Find where the given text appears and provide that cell's center as [x, y] coordinate. 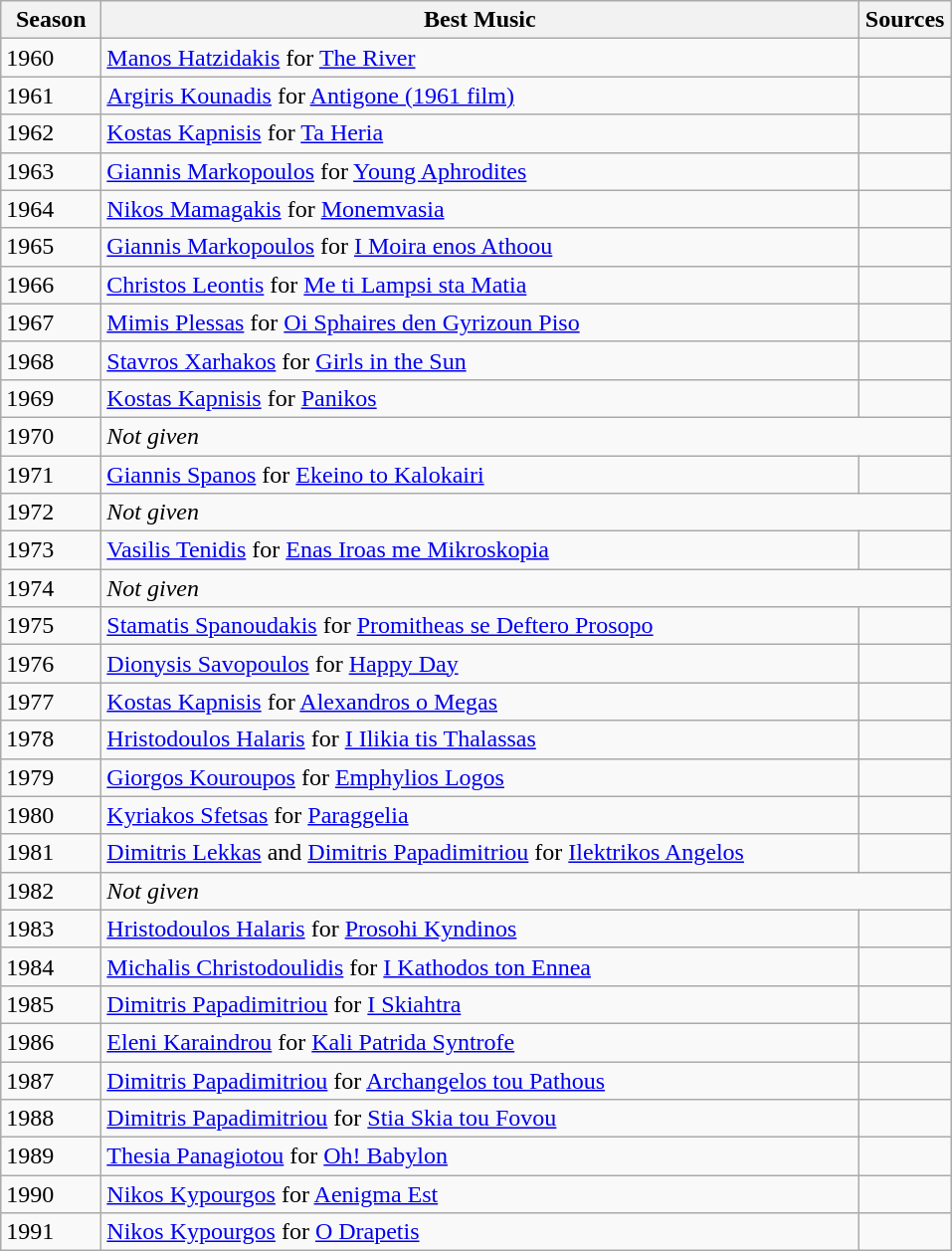
1969 [52, 398]
Vasilis Tenidis for Enas Iroas me Mikroskopia [479, 550]
1960 [52, 58]
1970 [52, 436]
Manos Hatzidakis for The River [479, 58]
Argiris Kounadis for Antigone (1961 film) [479, 96]
1985 [52, 1004]
Giorgos Kouroupos for Emphylios Logos [479, 777]
Kostas Kapnisis for Alexandros o Megas [479, 702]
Kostas Kapnisis for Panikos [479, 398]
1983 [52, 929]
1988 [52, 1119]
1989 [52, 1156]
1976 [52, 664]
1981 [52, 853]
1964 [52, 209]
Eleni Karaindrou for Kali Patrida Syntrofe [479, 1042]
1975 [52, 626]
1965 [52, 247]
1962 [52, 133]
Nikos Kypourgos for O Drapetis [479, 1232]
1977 [52, 702]
Giannis Markopoulos for I Moira enos Athoou [479, 247]
Nikos Mamagakis for Monemvasia [479, 209]
Nikos Kypourgos for Aenigma Est [479, 1194]
1971 [52, 475]
Stavros Xarhakos for Girls in the Sun [479, 360]
1973 [52, 550]
Kostas Kapnisis for Ta Heria [479, 133]
1974 [52, 588]
Dimitris Papadimitriou for Archangelos tou Pathous [479, 1080]
1978 [52, 739]
Dimitris Papadimitriou for Stia Skia tou Fovou [479, 1119]
Sources [905, 20]
1979 [52, 777]
1963 [52, 171]
Michalis Christodoulidis for I Kathodos ton Ennea [479, 966]
1972 [52, 513]
Stamatis Spanoudakis for Promitheas se Deftero Prosopo [479, 626]
Dimitris Papadimitriou for I Skiahtra [479, 1004]
Best Music [479, 20]
Thesia Panagiotou for Oh! Babylon [479, 1156]
1984 [52, 966]
1991 [52, 1232]
Giannis Markopoulos for Young Aphrodites [479, 171]
Kyriakos Sfetsas for Paraggelia [479, 815]
Giannis Spanos for Ekeino to Kalokairi [479, 475]
Season [52, 20]
Hristodoulos Halaris for I Ilikia tis Thalassas [479, 739]
Christos Leontis for Me ti Lampsi sta Matia [479, 285]
1967 [52, 322]
1987 [52, 1080]
1966 [52, 285]
Hristodoulos Halaris for Prosohi Kyndinos [479, 929]
1968 [52, 360]
1982 [52, 891]
1990 [52, 1194]
1986 [52, 1042]
Dimitris Lekkas and Dimitris Papadimitriou for Ilektrikos Angelos [479, 853]
Dionysis Savopoulos for Happy Day [479, 664]
1980 [52, 815]
1961 [52, 96]
Mimis Plessas for Oi Sphaires den Gyrizoun Piso [479, 322]
